For the text-containing cell, return its midpoint in [X, Y] coordinate format. 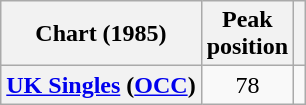
Chart (1985) [101, 34]
UK Singles (OCC) [101, 85]
Peakposition [247, 34]
78 [247, 85]
